Extract the (X, Y) coordinate from the center of the cell holding the provided text.  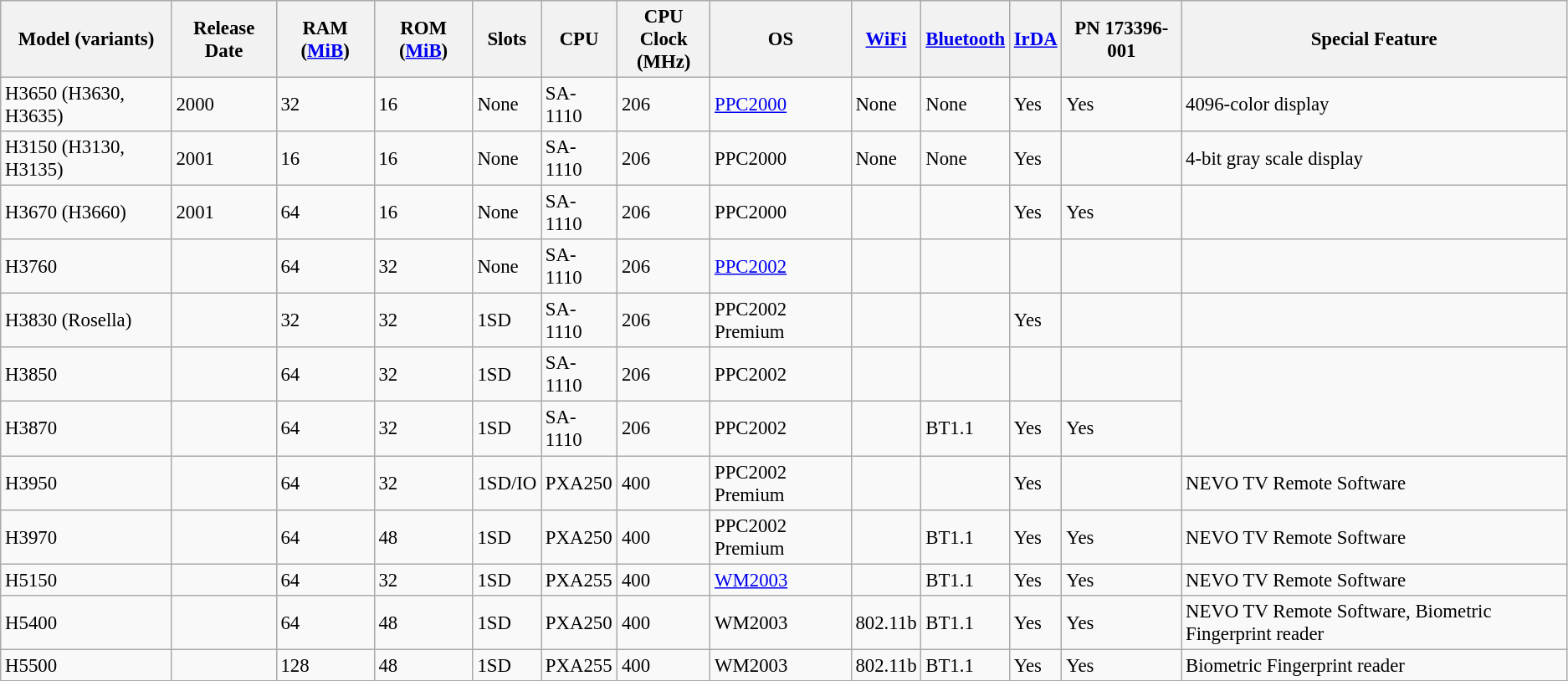
H3870 (86, 428)
H5150 (86, 580)
1SD/IO (507, 484)
H3950 (86, 484)
IrDA (1035, 39)
PN 173396-001 (1121, 39)
Special Feature (1374, 39)
ROM (MiB) (423, 39)
H3670 (H3660) (86, 212)
4-bit gray scale display (1374, 159)
H3830 (Rosella) (86, 321)
H5500 (86, 665)
Slots (507, 39)
Biometric Fingerprint reader (1374, 665)
H3650 (H3630, H3635) (86, 105)
H3850 (86, 375)
H3760 (86, 266)
Release Date (224, 39)
NEVO TV Remote Software, Biometric Fingerprint reader (1374, 622)
CPU Clock(MHz) (664, 39)
RAM (MiB) (325, 39)
128 (325, 665)
4096-color display (1374, 105)
WiFi (886, 39)
Model (variants) (86, 39)
2000 (224, 105)
H3150 (H3130, H3135) (86, 159)
CPU (579, 39)
H5400 (86, 622)
Bluetooth (966, 39)
H3970 (86, 537)
OS (781, 39)
